For the text-containing cell, return its midpoint in (X, Y) coordinate format. 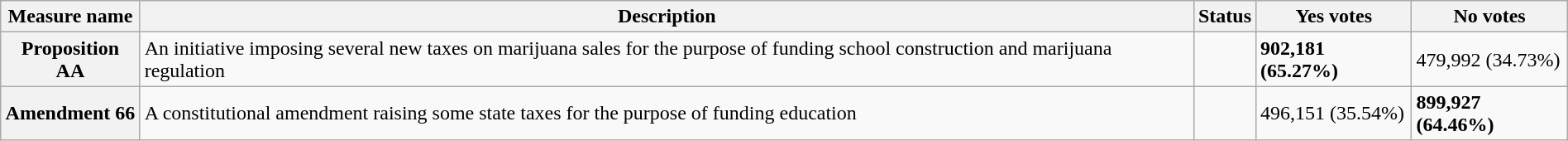
Status (1224, 17)
479,992 (34.73%) (1489, 60)
902,181 (65.27%) (1334, 60)
Description (667, 17)
496,151 (35.54%) (1334, 113)
899,927 (64.46%) (1489, 113)
Yes votes (1334, 17)
No votes (1489, 17)
A constitutional amendment raising some state taxes for the purpose of funding education (667, 113)
Amendment 66 (70, 113)
Measure name (70, 17)
An initiative imposing several new taxes on marijuana sales for the purpose of funding school construction and marijuana regulation (667, 60)
Proposition AA (70, 60)
